Detect which cell encompasses the target text, then output its (X, Y) center coordinate. 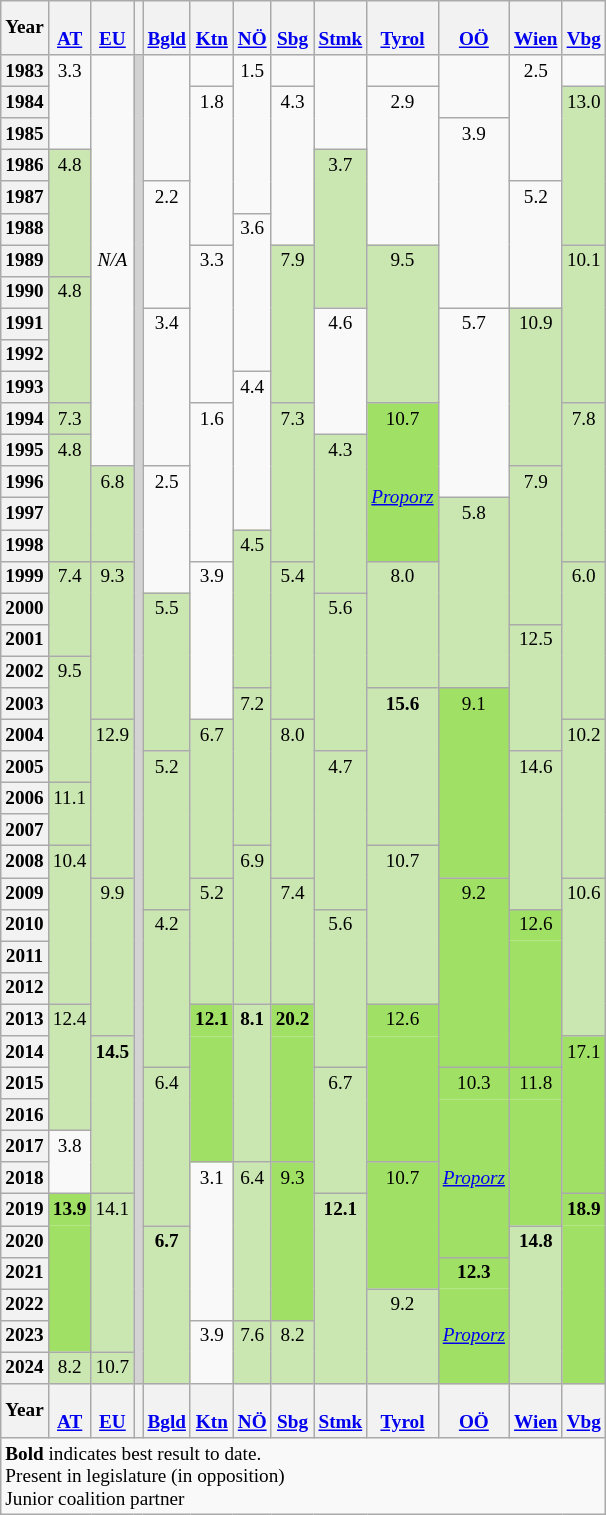
2.9 (402, 165)
11.8 (536, 1083)
14.1 (112, 1273)
7.8 (584, 482)
2004 (25, 735)
10.2 (584, 798)
2016 (25, 1115)
5.4 (292, 640)
13.9 (70, 1210)
12.4 (70, 1068)
15.6 (402, 767)
Bold indicates best result to date. Present in legislature (in opposition) Junior coalition partner (304, 1476)
10.4 (70, 925)
2020 (25, 1241)
2007 (25, 830)
7.2 (252, 767)
4.5 (252, 608)
18.9 (584, 1210)
1995 (25, 450)
9.9 (112, 956)
4.7 (340, 830)
5.5 (167, 672)
1999 (25, 577)
1991 (25, 324)
10.6 (584, 956)
2010 (25, 925)
8.1 (252, 1083)
1988 (25, 229)
1989 (25, 261)
17.1 (584, 1052)
2003 (25, 704)
1996 (25, 482)
12.5 (536, 688)
10.1 (584, 324)
3.8 (70, 1162)
2014 (25, 1052)
1983 (25, 71)
2009 (25, 893)
1994 (25, 419)
1.5 (252, 134)
14.8 (536, 1304)
2008 (25, 862)
2022 (25, 1305)
1.6 (212, 482)
1997 (25, 514)
2019 (25, 1210)
2.2 (167, 244)
2015 (25, 1083)
2017 (25, 1146)
2001 (25, 640)
2013 (25, 1020)
4.2 (167, 988)
6.9 (252, 925)
2021 (25, 1273)
12.9 (112, 798)
11.1 (70, 814)
1993 (25, 387)
3.6 (252, 292)
1990 (25, 292)
6.0 (584, 640)
6.8 (112, 514)
2002 (25, 672)
13.0 (584, 165)
4.6 (340, 372)
1987 (25, 197)
3.7 (340, 229)
2000 (25, 609)
3.1 (212, 1241)
2012 (25, 988)
10.3 (474, 1083)
12.3 (474, 1273)
1985 (25, 134)
9.1 (474, 704)
5.8 (474, 593)
7.6 (252, 1352)
2024 (25, 1368)
2005 (25, 767)
1984 (25, 102)
20.2 (292, 1020)
2011 (25, 957)
2018 (25, 1178)
1998 (25, 545)
1.8 (212, 165)
14.6 (536, 830)
10.9 (536, 387)
2006 (25, 798)
2023 (25, 1336)
1986 (25, 166)
N/A (112, 260)
3.4 (167, 387)
5.7 (474, 403)
14.5 (112, 1115)
1992 (25, 355)
4.4 (252, 450)
